Provide the [x, y] coordinate of the cell's center where the given text is located.  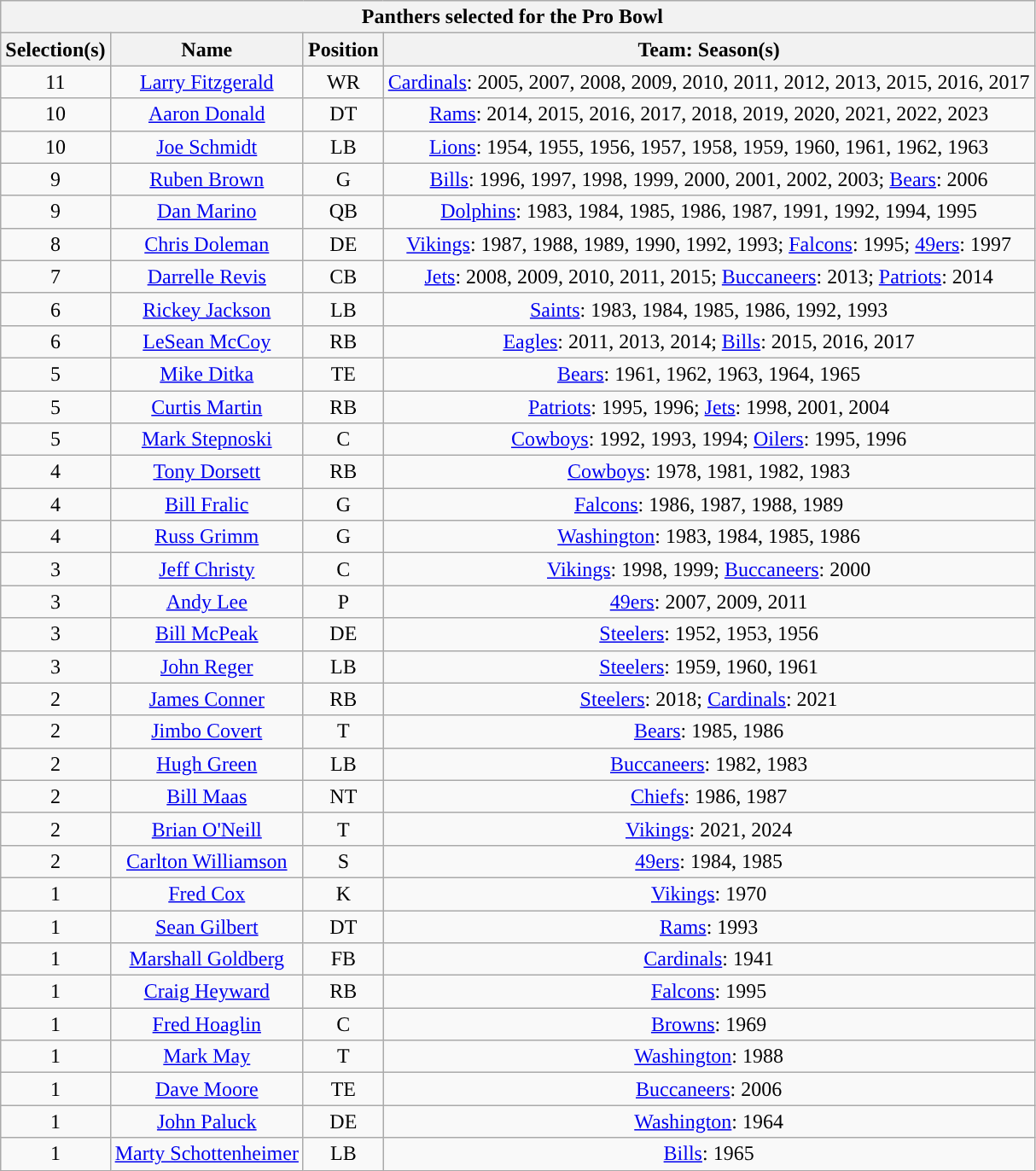
11 [55, 82]
Hugh Green [207, 764]
Russ Grimm [207, 537]
Washington: 1983, 1984, 1985, 1986 [708, 537]
Position [343, 50]
Eagles: 2011, 2013, 2014; Bills: 2015, 2016, 2017 [708, 341]
Bears: 1985, 1986 [708, 731]
Bills: 1996, 1997, 1998, 1999, 2000, 2001, 2002, 2003; Bears: 2006 [708, 179]
Larry Fitzgerald [207, 82]
Joe Schmidt [207, 147]
QB [343, 212]
Jets: 2008, 2009, 2010, 2011, 2015; Buccaneers: 2013; Patriots: 2014 [708, 277]
Tony Dorsett [207, 472]
Craig Heyward [207, 992]
Rams: 2014, 2015, 2016, 2017, 2018, 2019, 2020, 2021, 2022, 2023 [708, 114]
NT [343, 796]
Marty Schottenheimer [207, 1154]
Lions: 1954, 1955, 1956, 1957, 1958, 1959, 1960, 1961, 1962, 1963 [708, 147]
Panthers selected for the Pro Bowl [517, 17]
Buccaneers: 2006 [708, 1089]
Fred Hoaglin [207, 1024]
Jeff Christy [207, 569]
John Reger [207, 667]
Mark Stepnoski [207, 440]
Selection(s) [55, 50]
James Conner [207, 699]
8 [55, 244]
Cowboys: 1978, 1981, 1982, 1983 [708, 472]
FB [343, 959]
Jimbo Covert [207, 731]
Steelers: 1952, 1953, 1956 [708, 634]
Saints: 1983, 1984, 1985, 1986, 1992, 1993 [708, 309]
Cardinals: 1941 [708, 959]
49ers: 1984, 1985 [708, 861]
Bill Maas [207, 796]
7 [55, 277]
Name [207, 50]
Darrelle Revis [207, 277]
Mike Ditka [207, 374]
Dan Marino [207, 212]
Vikings: 1998, 1999; Buccaneers: 2000 [708, 569]
Mark May [207, 1057]
Buccaneers: 1982, 1983 [708, 764]
Chris Doleman [207, 244]
Washington: 1964 [708, 1121]
Marshall Goldberg [207, 959]
Brian O'Neill [207, 829]
Bill McPeak [207, 634]
P [343, 602]
Carlton Williamson [207, 861]
Cowboys: 1992, 1993, 1994; Oilers: 1995, 1996 [708, 440]
Bill Fralic [207, 504]
Rams: 1993 [708, 926]
Rickey Jackson [207, 309]
Vikings: 1987, 1988, 1989, 1990, 1992, 1993; Falcons: 1995; 49ers: 1997 [708, 244]
WR [343, 82]
Chiefs: 1986, 1987 [708, 796]
Washington: 1988 [708, 1057]
Bills: 1965 [708, 1154]
Team: Season(s) [708, 50]
John Paluck [207, 1121]
CB [343, 277]
Falcons: 1995 [708, 992]
Steelers: 1959, 1960, 1961 [708, 667]
Aaron Donald [207, 114]
Cardinals: 2005, 2007, 2008, 2009, 2010, 2011, 2012, 2013, 2015, 2016, 2017 [708, 82]
Curtis Martin [207, 407]
Bears: 1961, 1962, 1963, 1964, 1965 [708, 374]
LeSean McCoy [207, 341]
Sean Gilbert [207, 926]
Ruben Brown [207, 179]
Vikings: 1970 [708, 894]
S [343, 861]
49ers: 2007, 2009, 2011 [708, 602]
Dave Moore [207, 1089]
Falcons: 1986, 1987, 1988, 1989 [708, 504]
Browns: 1969 [708, 1024]
Dolphins: 1983, 1984, 1985, 1986, 1987, 1991, 1992, 1994, 1995 [708, 212]
Andy Lee [207, 602]
Steelers: 2018; Cardinals: 2021 [708, 699]
K [343, 894]
Vikings: 2021, 2024 [708, 829]
Fred Cox [207, 894]
Patriots: 1995, 1996; Jets: 1998, 2001, 2004 [708, 407]
